Pinpoint the cell where the given text exists, returning its (X, Y) midpoint coordinate. 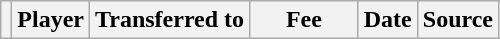
Date (388, 20)
Source (458, 20)
Transferred to (170, 20)
Fee (304, 20)
Player (51, 20)
